Scan for the cell matching the given text and deliver its (x, y) coordinate at center. 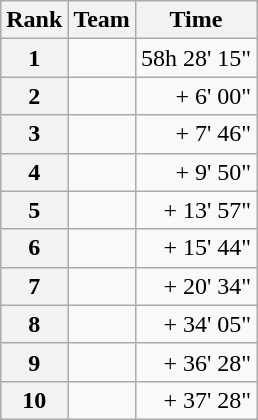
3 (34, 134)
6 (34, 248)
7 (34, 286)
Rank (34, 20)
58h 28' 15" (196, 58)
+ 37' 28" (196, 400)
5 (34, 210)
+ 36' 28" (196, 362)
Team (102, 20)
+ 34' 05" (196, 324)
+ 6' 00" (196, 96)
+ 7' 46" (196, 134)
10 (34, 400)
+ 20' 34" (196, 286)
9 (34, 362)
+ 9' 50" (196, 172)
+ 13' 57" (196, 210)
8 (34, 324)
Time (196, 20)
+ 15' 44" (196, 248)
2 (34, 96)
1 (34, 58)
4 (34, 172)
